Locate the cell with the specified text and output its [x, y] center coordinate. 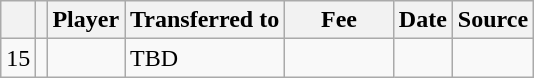
Player [86, 20]
Fee [340, 20]
15 [18, 58]
Source [492, 20]
Transferred to [205, 20]
TBD [205, 58]
Date [422, 20]
